Pinpoint the cell where the given text exists, returning its (X, Y) midpoint coordinate. 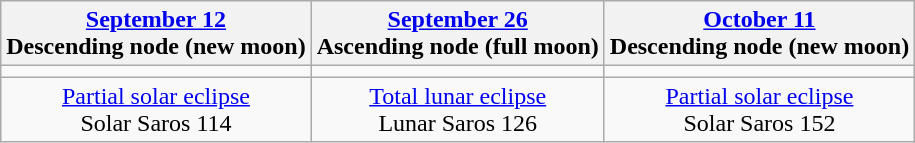
Partial solar eclipseSolar Saros 114 (156, 110)
Total lunar eclipseLunar Saros 126 (458, 110)
September 26Ascending node (full moon) (458, 34)
October 11Descending node (new moon) (759, 34)
September 12Descending node (new moon) (156, 34)
Partial solar eclipseSolar Saros 152 (759, 110)
